From the cell containing the given text, extract its center point as (x, y) coordinate. 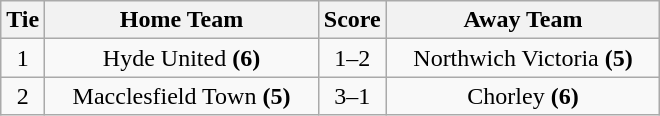
Chorley (6) (523, 96)
1 (23, 58)
Tie (23, 20)
Northwich Victoria (5) (523, 58)
2 (23, 96)
Away Team (523, 20)
Score (352, 20)
Macclesfield Town (5) (182, 96)
1–2 (352, 58)
Home Team (182, 20)
3–1 (352, 96)
Hyde United (6) (182, 58)
